Scan for the cell matching the given text and deliver its (x, y) coordinate at center. 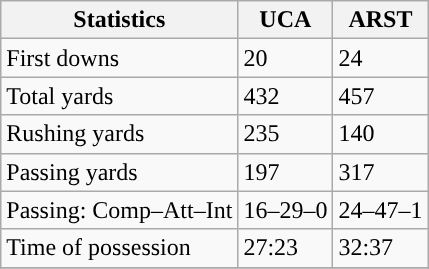
Passing: Comp–Att–Int (120, 210)
197 (286, 172)
20 (286, 58)
UCA (286, 20)
Passing yards (120, 172)
First downs (120, 58)
27:23 (286, 248)
Rushing yards (120, 134)
ARST (380, 20)
235 (286, 134)
16–29–0 (286, 210)
457 (380, 96)
317 (380, 172)
24 (380, 58)
24–47–1 (380, 210)
432 (286, 96)
140 (380, 134)
Time of possession (120, 248)
Statistics (120, 20)
32:37 (380, 248)
Total yards (120, 96)
